For the text-containing cell, return its midpoint in [x, y] coordinate format. 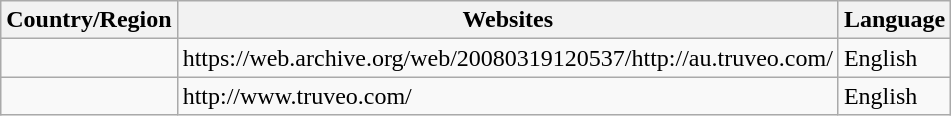
Websites [508, 20]
https://web.archive.org/web/20080319120537/http://au.truveo.com/ [508, 58]
http://www.truveo.com/ [508, 96]
Country/Region [89, 20]
Language [894, 20]
